Capture the cell that displays the provided text and extract its [X, Y] central coordinate. 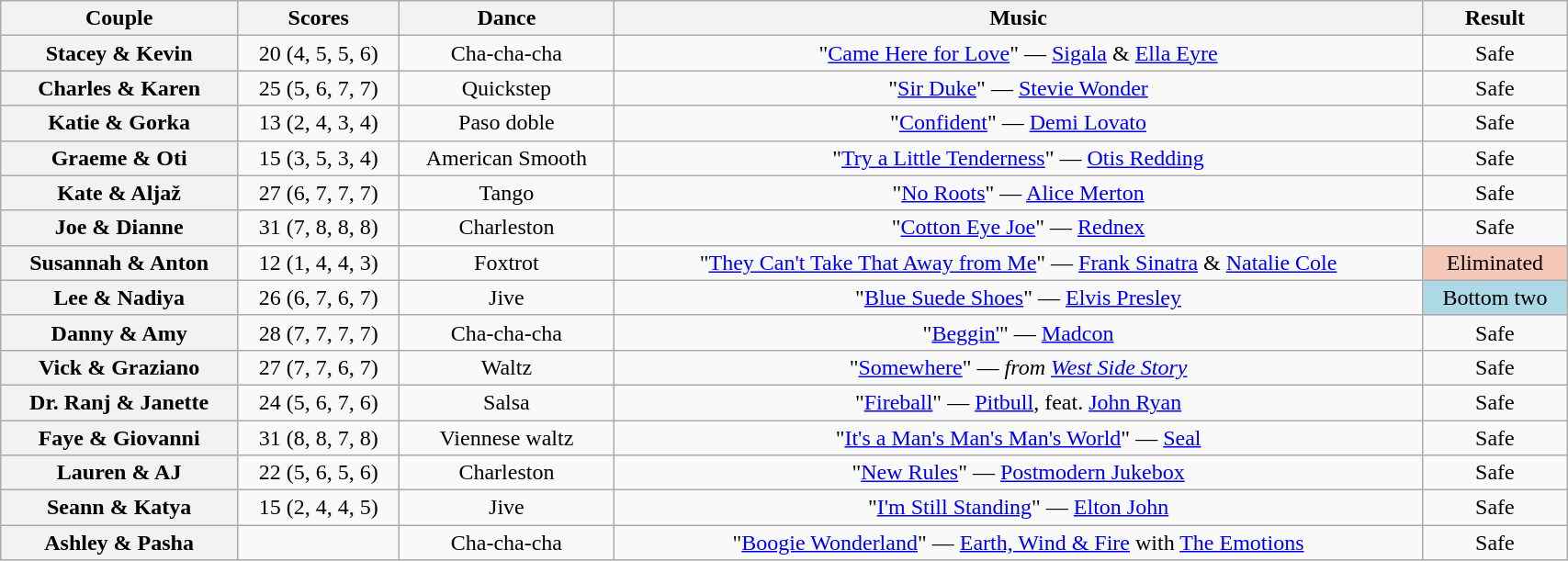
Kate & Aljaž [119, 193]
28 (7, 7, 7, 7) [319, 332]
20 (4, 5, 5, 6) [319, 53]
15 (3, 5, 3, 4) [319, 158]
Ashley & Pasha [119, 543]
Lee & Nadiya [119, 297]
25 (5, 6, 7, 7) [319, 88]
"I'm Still Standing" — Elton John [1018, 508]
American Smooth [507, 158]
"Boogie Wonderland" — Earth, Wind & Fire with The Emotions [1018, 543]
Graeme & Oti [119, 158]
Eliminated [1495, 263]
Waltz [507, 367]
Charles & Karen [119, 88]
"Came Here for Love" — Sigala & Ella Eyre [1018, 53]
"Fireball" — Pitbull, feat. John Ryan [1018, 402]
27 (7, 7, 6, 7) [319, 367]
Music [1018, 18]
"No Roots" — Alice Merton [1018, 193]
"Try a Little Tenderness" — Otis Redding [1018, 158]
Susannah & Anton [119, 263]
Result [1495, 18]
Paso doble [507, 123]
31 (7, 8, 8, 8) [319, 228]
Salsa [507, 402]
Foxtrot [507, 263]
Joe & Dianne [119, 228]
12 (1, 4, 4, 3) [319, 263]
Faye & Giovanni [119, 438]
Danny & Amy [119, 332]
"It's a Man's Man's Man's World" — Seal [1018, 438]
"Beggin'" — Madcon [1018, 332]
"New Rules" — Postmodern Jukebox [1018, 473]
13 (2, 4, 3, 4) [319, 123]
24 (5, 6, 7, 6) [319, 402]
"Sir Duke" — Stevie Wonder [1018, 88]
"Cotton Eye Joe" — Rednex [1018, 228]
Scores [319, 18]
Seann & Katya [119, 508]
Dance [507, 18]
Viennese waltz [507, 438]
"They Can't Take That Away from Me" — Frank Sinatra & Natalie Cole [1018, 263]
"Confident" — Demi Lovato [1018, 123]
22 (5, 6, 5, 6) [319, 473]
31 (8, 8, 7, 8) [319, 438]
Lauren & AJ [119, 473]
26 (6, 7, 6, 7) [319, 297]
Dr. Ranj & Janette [119, 402]
27 (6, 7, 7, 7) [319, 193]
Tango [507, 193]
"Blue Suede Shoes" — Elvis Presley [1018, 297]
"Somewhere" — from West Side Story [1018, 367]
Stacey & Kevin [119, 53]
15 (2, 4, 4, 5) [319, 508]
Katie & Gorka [119, 123]
Bottom two [1495, 297]
Quickstep [507, 88]
Couple [119, 18]
Vick & Graziano [119, 367]
